Output the [x, y] coordinate of the center of the cell containing the given text.  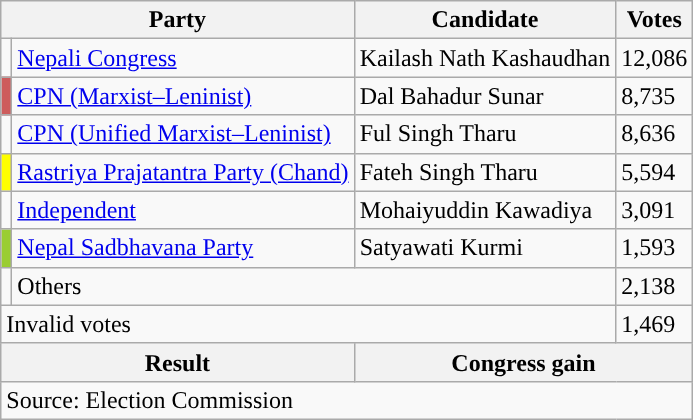
1,469 [654, 324]
8,735 [654, 96]
1,593 [654, 248]
12,086 [654, 58]
Source: Election Commission [347, 400]
8,636 [654, 134]
Dal Bahadur Sunar [485, 96]
Party [178, 20]
Result [178, 362]
Nepal Sadbhavana Party [183, 248]
2,138 [654, 286]
Mohaiyuddin Kawadiya [485, 210]
CPN (Marxist–Leninist) [183, 96]
Others [314, 286]
Rastriya Prajatantra Party (Chand) [183, 172]
Congress gain [524, 362]
Votes [654, 20]
Invalid votes [308, 324]
CPN (Unified Marxist–Leninist) [183, 134]
Satyawati Kurmi [485, 248]
Independent [183, 210]
Fateh Singh Tharu [485, 172]
Candidate [485, 20]
3,091 [654, 210]
Nepali Congress [183, 58]
5,594 [654, 172]
Ful Singh Tharu [485, 134]
Kailash Nath Kashaudhan [485, 58]
